For the text-containing cell, return its midpoint in (x, y) coordinate format. 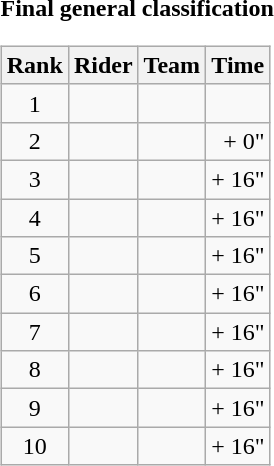
Team (172, 65)
5 (34, 256)
Rider (103, 65)
6 (34, 294)
Rank (34, 65)
9 (34, 408)
+ 0" (238, 141)
3 (34, 179)
1 (34, 103)
8 (34, 370)
10 (34, 446)
Time (238, 65)
7 (34, 332)
2 (34, 141)
4 (34, 217)
